Pinpoint the cell where the given text exists, returning its (X, Y) midpoint coordinate. 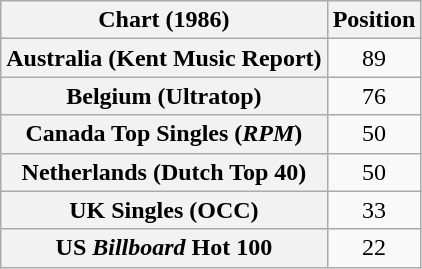
UK Singles (OCC) (164, 210)
Canada Top Singles (RPM) (164, 134)
89 (374, 58)
Position (374, 20)
Australia (Kent Music Report) (164, 58)
76 (374, 96)
Belgium (Ultratop) (164, 96)
33 (374, 210)
US Billboard Hot 100 (164, 248)
Chart (1986) (164, 20)
22 (374, 248)
Netherlands (Dutch Top 40) (164, 172)
